From the cell containing the given text, extract its center point as (X, Y) coordinate. 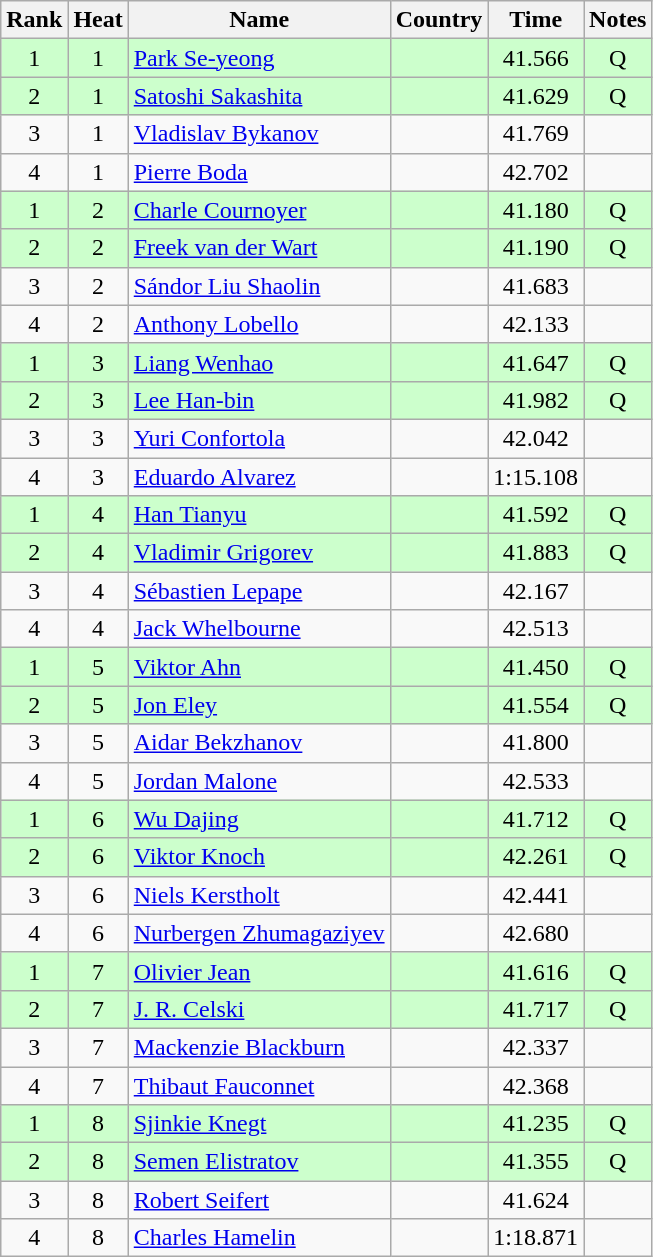
Jordan Malone (259, 781)
Yuri Confortola (259, 438)
42.680 (536, 933)
41.624 (536, 1200)
Jack Whelbourne (259, 629)
41.554 (536, 705)
Viktor Ahn (259, 667)
42.702 (536, 172)
42.441 (536, 895)
Nurbergen Zhumagaziyev (259, 933)
Sándor Liu Shaolin (259, 286)
Robert Seifert (259, 1200)
1:15.108 (536, 477)
42.533 (536, 781)
Freek van der Wart (259, 248)
41.769 (536, 134)
41.616 (536, 971)
41.355 (536, 1162)
Anthony Lobello (259, 324)
Liang Wenhao (259, 362)
41.800 (536, 743)
41.982 (536, 400)
41.235 (536, 1124)
42.337 (536, 1047)
41.712 (536, 819)
Notes (618, 20)
1:18.871 (536, 1238)
Satoshi Sakashita (259, 96)
41.566 (536, 58)
41.450 (536, 667)
Sjinkie Knegt (259, 1124)
42.368 (536, 1085)
Han Tianyu (259, 515)
42.133 (536, 324)
Thibaut Fauconnet (259, 1085)
42.167 (536, 591)
41.717 (536, 1009)
41.190 (536, 248)
J. R. Celski (259, 1009)
41.629 (536, 96)
42.513 (536, 629)
42.042 (536, 438)
Park Se-yeong (259, 58)
Niels Kerstholt (259, 895)
42.261 (536, 857)
Vladimir Grigorev (259, 553)
Country (439, 20)
Vladislav Bykanov (259, 134)
41.683 (536, 286)
Aidar Bekzhanov (259, 743)
Heat (98, 20)
Mackenzie Blackburn (259, 1047)
41.592 (536, 515)
41.180 (536, 210)
Viktor Knoch (259, 857)
Rank (34, 20)
Pierre Boda (259, 172)
Wu Dajing (259, 819)
Olivier Jean (259, 971)
Time (536, 20)
Sébastien Lepape (259, 591)
41.883 (536, 553)
41.647 (536, 362)
Jon Eley (259, 705)
Lee Han-bin (259, 400)
Name (259, 20)
Eduardo Alvarez (259, 477)
Charles Hamelin (259, 1238)
Charle Cournoyer (259, 210)
Semen Elistratov (259, 1162)
